Return the (x, y) coordinate for the center point of the cell that contains the specified text.  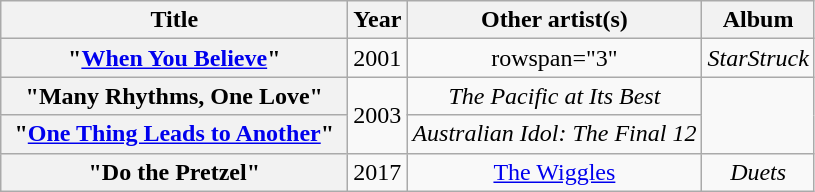
Australian Idol: The Final 12 (554, 134)
Other artist(s) (554, 20)
2001 (378, 58)
StarStruck (758, 58)
Year (378, 20)
"When You Believe" (174, 58)
rowspan="3" (554, 58)
2003 (378, 115)
"Do the Pretzel" (174, 172)
The Wiggles (554, 172)
Title (174, 20)
2017 (378, 172)
Album (758, 20)
"Many Rhythms, One Love" (174, 96)
"One Thing Leads to Another" (174, 134)
Duets (758, 172)
The Pacific at Its Best (554, 96)
